Output the (x, y) coordinate of the center of the cell containing the given text.  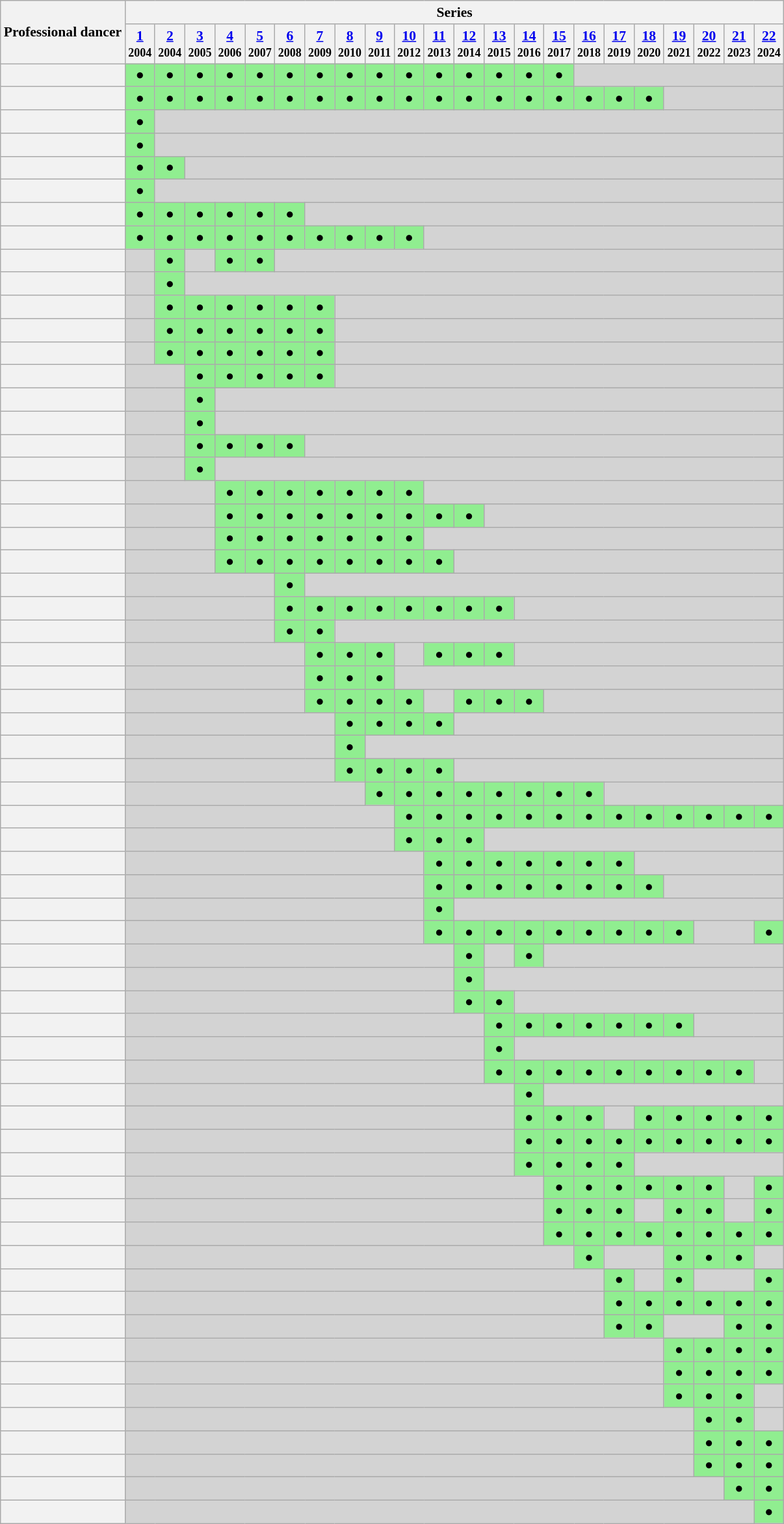
52007 (260, 44)
32005 (200, 44)
112013 (439, 44)
42006 (230, 44)
72009 (320, 44)
162018 (589, 44)
62008 (290, 44)
122014 (469, 44)
212023 (739, 44)
172019 (619, 44)
202022 (709, 44)
222024 (769, 44)
142016 (529, 44)
92011 (380, 44)
Professional dancer (62, 33)
152017 (559, 44)
12004 (140, 44)
82010 (350, 44)
182020 (649, 44)
132015 (499, 44)
Series (454, 12)
192021 (679, 44)
102012 (409, 44)
22004 (170, 44)
